Search for the cell housing the specified text and yield its [X, Y] center coordinate. 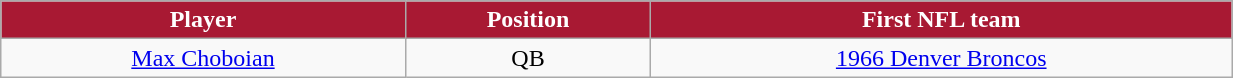
Position [528, 20]
First NFL team [942, 20]
Max Choboian [203, 58]
QB [528, 58]
1966 Denver Broncos [942, 58]
Player [203, 20]
